Search for the cell housing the specified text and yield its [X, Y] center coordinate. 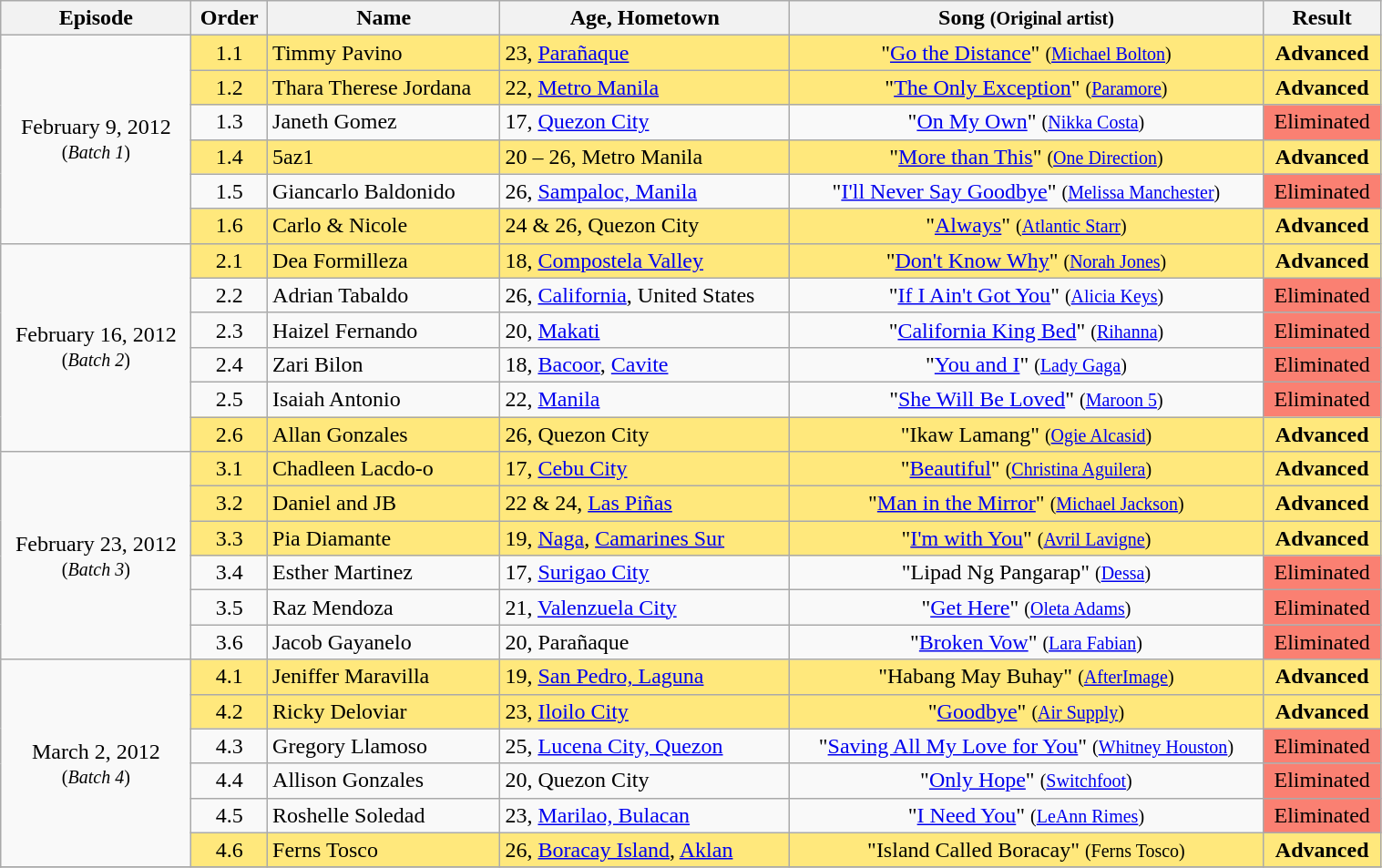
February 23, 2012(Batch 3) [97, 556]
20, Makati [645, 330]
2.2 [230, 295]
February 9, 2012(Batch 1) [97, 139]
"Only Hope" (Switchfoot) [1027, 781]
26, California, United States [645, 295]
"She Will Be Loved" (Maroon 5) [1027, 399]
"I Need You" (LeAnn Rimes) [1027, 815]
4.6 [230, 850]
3.6 [230, 642]
3.5 [230, 608]
26, Quezon City [645, 434]
19, Naga, Camarines Sur [645, 538]
"Ikaw Lamang" (Ogie Alcasid) [1027, 434]
2.1 [230, 260]
22, Manila [645, 399]
1.5 [230, 191]
"Get Here" (Oleta Adams) [1027, 608]
Jacob Gayanelo [384, 642]
3.3 [230, 538]
Janeth Gomez [384, 122]
Giancarlo Baldonido [384, 191]
1.6 [230, 226]
26, Sampaloc, Manila [645, 191]
"Goodbye" (Air Supply) [1027, 711]
"Habang May Buhay" (AfterImage) [1027, 677]
4.5 [230, 815]
"Go the Distance" (Michael Bolton) [1027, 53]
Isaiah Antonio [384, 399]
Age, Hometown [645, 18]
18, Bacoor, Cavite [645, 364]
"Don't Know Why" (Norah Jones) [1027, 260]
5az1 [384, 157]
21, Valenzuela City [645, 608]
"Beautiful" (Christina Aguilera) [1027, 469]
"I'll Never Say Goodbye" (Melissa Manchester) [1027, 191]
4.3 [230, 746]
"On My Own" (Nikka Costa) [1027, 122]
3.1 [230, 469]
Timmy Pavino [384, 53]
22, Metro Manila [645, 87]
17, Surigao City [645, 573]
Carlo & Nicole [384, 226]
2.3 [230, 330]
Allan Gonzales [384, 434]
Thara Therese Jordana [384, 87]
23, Parañaque [645, 53]
4.4 [230, 781]
"Broken Vow" (Lara Fabian) [1027, 642]
Esther Martinez [384, 573]
2.6 [230, 434]
25, Lucena City, Quezon [645, 746]
Name [384, 18]
Roshelle Soledad [384, 815]
Allison Gonzales [384, 781]
3.4 [230, 573]
Pia Diamante [384, 538]
1.3 [230, 122]
Ricky Deloviar [384, 711]
Dea Formilleza [384, 260]
23, Marilao, Bulacan [645, 815]
26, Boracay Island, Aklan [645, 850]
Haizel Fernando [384, 330]
Zari Bilon [384, 364]
"California King Bed" (Rihanna) [1027, 330]
20, Parañaque [645, 642]
17, Cebu City [645, 469]
2.4 [230, 364]
"Lipad Ng Pangarap" (Dessa) [1027, 573]
19, San Pedro, Laguna [645, 677]
"You and I" (Lady Gaga) [1027, 364]
"Man in the Mirror" (Michael Jackson) [1027, 504]
Gregory Llamoso [384, 746]
1.1 [230, 53]
March 2, 2012(Batch 4) [97, 763]
24 & 26, Quezon City [645, 226]
3.2 [230, 504]
2.5 [230, 399]
"The Only Exception" (Paramore) [1027, 87]
4.2 [230, 711]
"More than This" (One Direction) [1027, 157]
"I'm with You" (Avril Lavigne) [1027, 538]
Raz Mendoza [384, 608]
Adrian Tabaldo [384, 295]
Daniel and JB [384, 504]
Song (Original artist) [1027, 18]
"If I Ain't Got You" (Alicia Keys) [1027, 295]
23, Iloilo City [645, 711]
Jeniffer Maravilla [384, 677]
20 – 26, Metro Manila [645, 157]
17, Quezon City [645, 122]
18, Compostela Valley [645, 260]
February 16, 2012(Batch 2) [97, 347]
Episode [97, 18]
Chadleen Lacdo-o [384, 469]
Result [1322, 18]
1.4 [230, 157]
1.2 [230, 87]
"Saving All My Love for You" (Whitney Houston) [1027, 746]
Ferns Tosco [384, 850]
"Island Called Boracay" (Ferns Tosco) [1027, 850]
"Always" (Atlantic Starr) [1027, 226]
4.1 [230, 677]
22 & 24, Las Piñas [645, 504]
Order [230, 18]
20, Quezon City [645, 781]
